Provide the [x, y] coordinate of the cell's center where the given text is located.  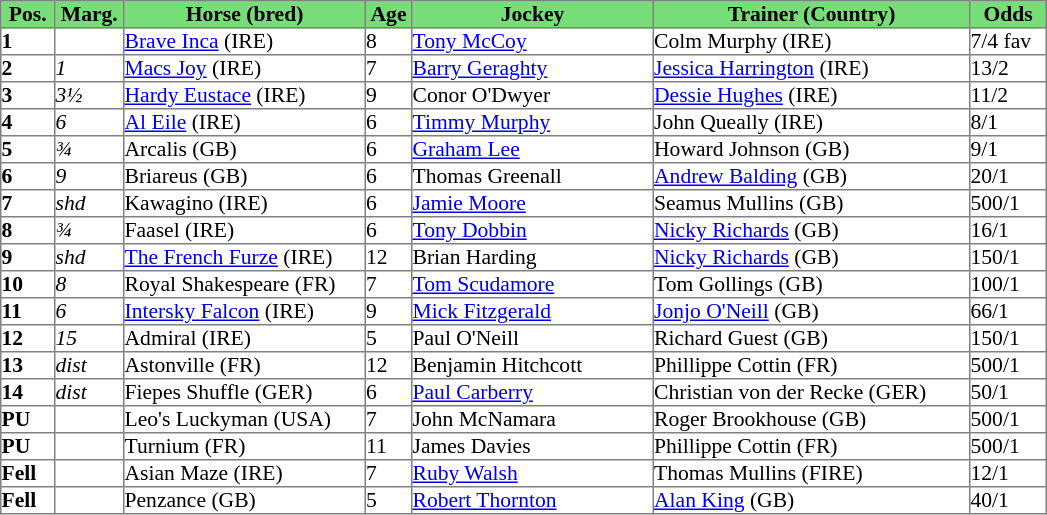
Alan King (GB) [811, 500]
Howard Johnson (GB) [811, 150]
Graham Lee [533, 150]
Thomas Greenall [533, 176]
2 [28, 68]
7/4 fav [1008, 42]
8/1 [1008, 122]
Tom Scudamore [533, 284]
3 [28, 96]
66/1 [1008, 312]
Age [388, 14]
Tony Dobbin [533, 230]
100/1 [1008, 284]
16/1 [1008, 230]
12/1 [1008, 474]
John McNamara [533, 420]
4 [28, 122]
Leo's Luckyman (USA) [245, 420]
Paul Carberry [533, 392]
Brian Harding [533, 258]
Horse (bred) [245, 14]
Paul O'Neill [533, 338]
13 [28, 366]
Admiral (IRE) [245, 338]
Astonville (FR) [245, 366]
Asian Maze (IRE) [245, 474]
Faasel (IRE) [245, 230]
Thomas Mullins (FIRE) [811, 474]
14 [28, 392]
Colm Murphy (IRE) [811, 42]
Mick Fitzgerald [533, 312]
9/1 [1008, 150]
50/1 [1008, 392]
Pos. [28, 14]
Timmy Murphy [533, 122]
11/2 [1008, 96]
Fiepes Shuffle (GER) [245, 392]
The French Furze (IRE) [245, 258]
Jamie Moore [533, 204]
Royal Shakespeare (FR) [245, 284]
Ruby Walsh [533, 474]
20/1 [1008, 176]
Richard Guest (GB) [811, 338]
John Queally (IRE) [811, 122]
Roger Brookhouse (GB) [811, 420]
Intersky Falcon (IRE) [245, 312]
Marg. [90, 14]
40/1 [1008, 500]
Hardy Eustace (IRE) [245, 96]
Tom Gollings (GB) [811, 284]
Tony McCoy [533, 42]
Andrew Balding (GB) [811, 176]
Trainer (Country) [811, 14]
Christian von der Recke (GER) [811, 392]
Seamus Mullins (GB) [811, 204]
10 [28, 284]
James Davies [533, 446]
Macs Joy (IRE) [245, 68]
Al Eile (IRE) [245, 122]
Conor O'Dwyer [533, 96]
Robert Thornton [533, 500]
Jonjo O'Neill (GB) [811, 312]
13/2 [1008, 68]
Kawagino (IRE) [245, 204]
Barry Geraghty [533, 68]
Odds [1008, 14]
Jockey [533, 14]
Turnium (FR) [245, 446]
Jessica Harrington (IRE) [811, 68]
Dessie Hughes (IRE) [811, 96]
3½ [90, 96]
Brave Inca (IRE) [245, 42]
15 [90, 338]
Briareus (GB) [245, 176]
Benjamin Hitchcott [533, 366]
Penzance (GB) [245, 500]
Arcalis (GB) [245, 150]
